Determine the [x, y] coordinate at the center of the cell enclosing the given text.  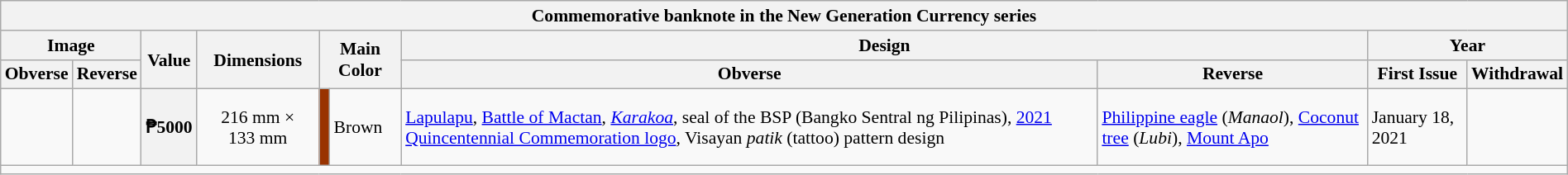
216 mm × 133 mm [258, 127]
Brown [366, 127]
Dimensions [258, 59]
₱5000 [169, 127]
Philippine eagle (Manaol), Coconut tree (Lubi), Mount Apo [1232, 127]
Withdrawal [1517, 74]
January 18, 2021 [1417, 127]
First Issue [1417, 74]
Value [169, 59]
Main Color [361, 59]
Design [884, 45]
Commemorative banknote in the New Generation Currency series [784, 16]
Image [71, 45]
Year [1468, 45]
